Pinpoint the cell where the given text exists, returning its [x, y] midpoint coordinate. 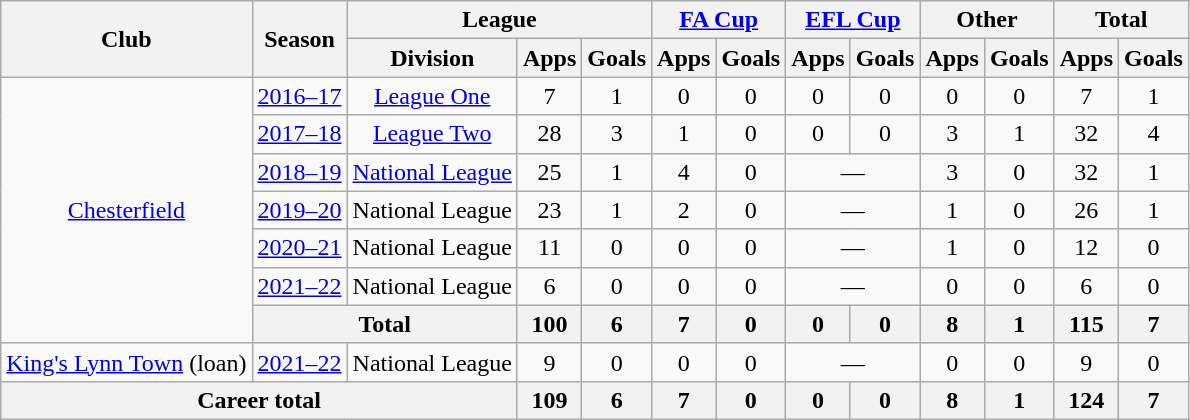
100 [549, 324]
2019–20 [300, 210]
2020–21 [300, 248]
Other [987, 20]
115 [1086, 324]
Season [300, 39]
124 [1086, 400]
King's Lynn Town (loan) [126, 362]
23 [549, 210]
League [499, 20]
League One [432, 96]
2016–17 [300, 96]
Career total [260, 400]
109 [549, 400]
2017–18 [300, 134]
Division [432, 58]
FA Cup [719, 20]
12 [1086, 248]
26 [1086, 210]
11 [549, 248]
EFL Cup [853, 20]
2018–19 [300, 172]
25 [549, 172]
League Two [432, 134]
2 [684, 210]
Chesterfield [126, 210]
28 [549, 134]
Club [126, 39]
